Return the [x, y] coordinate for the center point of the cell that contains the specified text.  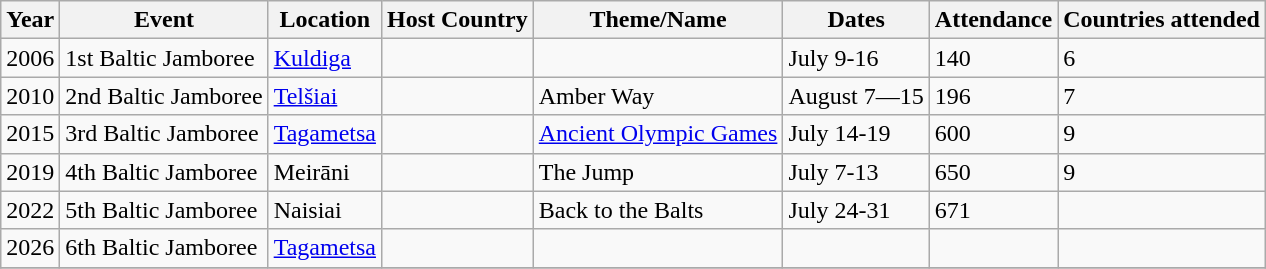
4th Baltic Jamboree [164, 172]
July 14-19 [856, 134]
6 [1162, 58]
2015 [30, 134]
6th Baltic Jamboree [164, 248]
July 24-31 [856, 210]
Countries attended [1162, 20]
1st Baltic Jamboree [164, 58]
Kuldiga [324, 58]
Amber Way [658, 96]
2026 [30, 248]
3rd Baltic Jamboree [164, 134]
August 7—15 [856, 96]
2022 [30, 210]
600 [993, 134]
140 [993, 58]
Ancient Olympic Games [658, 134]
Location [324, 20]
2nd Baltic Jamboree [164, 96]
2010 [30, 96]
Telšiai [324, 96]
The Jump [658, 172]
196 [993, 96]
Theme/Name [658, 20]
2006 [30, 58]
Attendance [993, 20]
Dates [856, 20]
650 [993, 172]
Year [30, 20]
Host Country [457, 20]
July 7-13 [856, 172]
Event [164, 20]
Back to the Balts [658, 210]
2019 [30, 172]
July 9-16 [856, 58]
Meirāni [324, 172]
671 [993, 210]
7 [1162, 96]
5th Baltic Jamboree [164, 210]
Naisiai [324, 210]
